Determine the [x, y] coordinate at the center of the cell enclosing the given text.  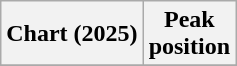
Chart (2025) [72, 34]
Peakposition [189, 34]
